Scan for the cell matching the given text and deliver its [X, Y] coordinate at center. 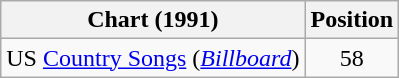
US Country Songs (Billboard) [153, 58]
58 [352, 58]
Position [352, 20]
Chart (1991) [153, 20]
